Determine the [x, y] coordinate at the center of the cell enclosing the given text.  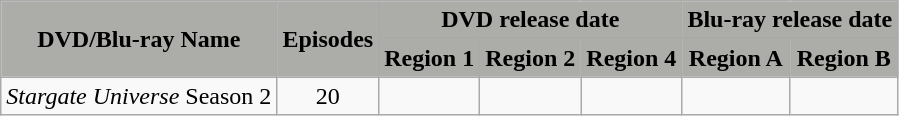
Episodes [328, 39]
Region B [844, 58]
Blu-ray release date [790, 20]
Region 2 [530, 58]
DVD release date [530, 20]
Region A [736, 58]
20 [328, 96]
DVD/Blu-ray Name [139, 39]
Region 4 [632, 58]
Stargate Universe Season 2 [139, 96]
Region 1 [430, 58]
